Determine the (X, Y) coordinate at the center of the cell enclosing the given text.  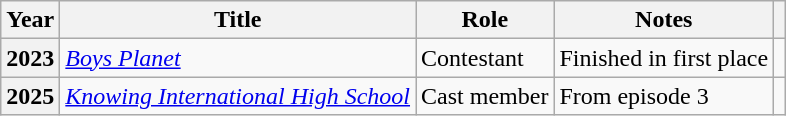
Year (30, 20)
Notes (664, 20)
Knowing International High School (238, 96)
From episode 3 (664, 96)
Title (238, 20)
Cast member (485, 96)
Finished in first place (664, 58)
2023 (30, 58)
2025 (30, 96)
Role (485, 20)
Boys Planet (238, 58)
Contestant (485, 58)
